From the cell containing the given text, extract its center point as (X, Y) coordinate. 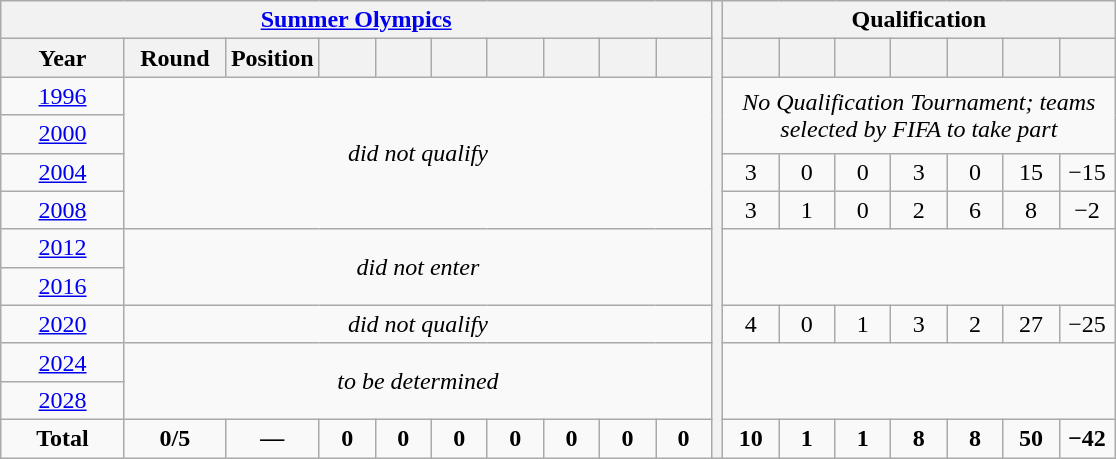
2012 (63, 248)
6 (975, 210)
2024 (63, 362)
2028 (63, 400)
2004 (63, 172)
2016 (63, 286)
2020 (63, 324)
No Qualification Tournament; teams selected by FIFA to take part (919, 115)
Qualification (919, 20)
Year (63, 58)
0/5 (174, 438)
did not enter (418, 267)
4 (751, 324)
Position (272, 58)
10 (751, 438)
−15 (1087, 172)
— (272, 438)
27 (1031, 324)
Round (174, 58)
1996 (63, 96)
15 (1031, 172)
Summer Olympics (356, 20)
Total (63, 438)
−2 (1087, 210)
2000 (63, 134)
50 (1031, 438)
2008 (63, 210)
−42 (1087, 438)
to be determined (418, 381)
−25 (1087, 324)
